Pinpoint the cell where the given text exists, returning its [x, y] midpoint coordinate. 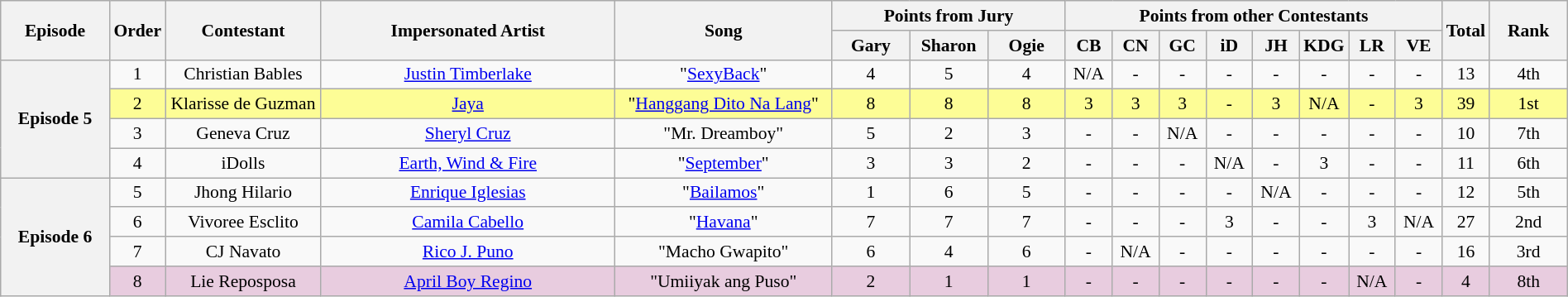
16 [1465, 251]
Lie Reposposa [243, 281]
13 [1465, 74]
Episode 6 [55, 237]
Vivoree Esclito [243, 223]
Points from other Contestants [1254, 16]
"September" [724, 163]
Rico J. Puno [468, 251]
7th [1528, 134]
"Mr. Dreamboy" [724, 134]
Justin Timberlake [468, 74]
2nd [1528, 223]
27 [1465, 223]
"Havana" [724, 223]
CB [1088, 46]
iD [1229, 46]
JH [1277, 46]
GC [1183, 46]
CN [1136, 46]
iDolls [243, 163]
Camila Cabello [468, 223]
11 [1465, 163]
"Macho Gwapito" [724, 251]
10 [1465, 134]
"Hanggang Dito Na Lang" [724, 104]
"Bailamos" [724, 193]
Order [137, 30]
8th [1528, 281]
Rank [1528, 30]
Total [1465, 30]
Ogie [1026, 46]
Jhong Hilario [243, 193]
5th [1528, 193]
VE [1419, 46]
12 [1465, 193]
KDG [1323, 46]
Impersonated Artist [468, 30]
Sheryl Cruz [468, 134]
6th [1528, 163]
3rd [1528, 251]
Geneva Cruz [243, 134]
Episode [55, 30]
Jaya [468, 104]
April Boy Regino [468, 281]
Earth, Wind & Fire [468, 163]
Klarisse de Guzman [243, 104]
Sharon [949, 46]
39 [1465, 104]
1st [1528, 104]
LR [1373, 46]
Christian Bables [243, 74]
Gary [871, 46]
4th [1528, 74]
"SexyBack" [724, 74]
CJ Navato [243, 251]
Song [724, 30]
Points from Jury [949, 16]
Contestant [243, 30]
Enrique Iglesias [468, 193]
Episode 5 [55, 118]
"Umiiyak ang Puso" [724, 281]
